From the cell containing the given text, extract its center point as [x, y] coordinate. 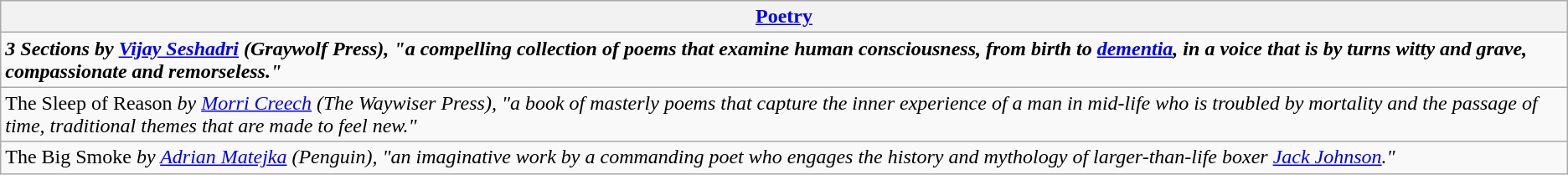
Poetry [784, 17]
